Pinpoint the cell where the given text exists, returning its [x, y] midpoint coordinate. 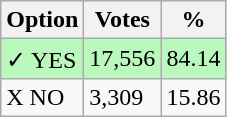
84.14 [194, 59]
% [194, 20]
15.86 [194, 97]
X NO [42, 97]
3,309 [122, 97]
Option [42, 20]
17,556 [122, 59]
Votes [122, 20]
✓ YES [42, 59]
